Pinpoint the cell where the given text exists, returning its (X, Y) midpoint coordinate. 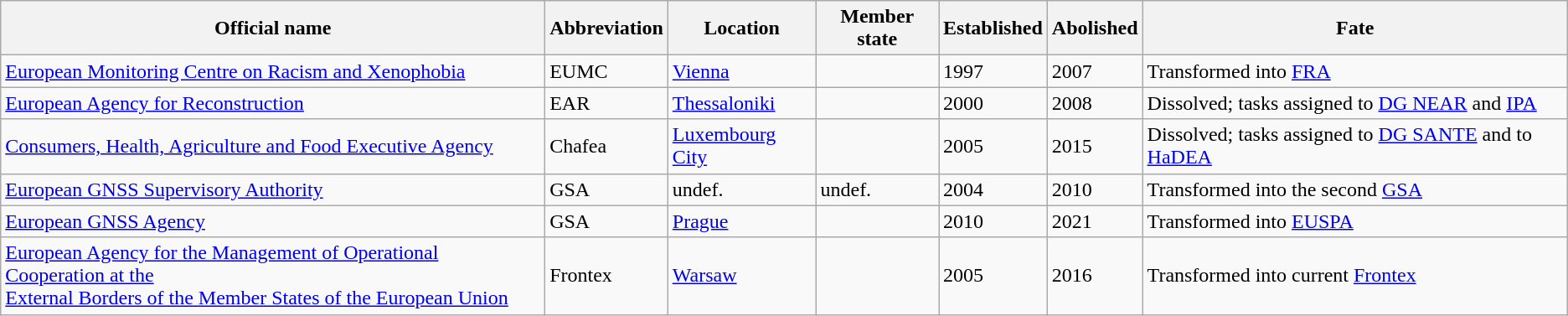
Vienna (742, 71)
Location (742, 28)
European GNSS Supervisory Authority (273, 189)
EAR (606, 103)
Fate (1355, 28)
2008 (1095, 103)
Established (993, 28)
1997 (993, 71)
Dissolved; tasks assigned to DG SANTE and to HaDEA (1355, 146)
Dissolved; tasks assigned to DG NEAR and IPA (1355, 103)
Abbreviation (606, 28)
Abolished (1095, 28)
Frontex (606, 276)
Luxembourg City (742, 146)
Transformed into EUSPA (1355, 221)
Consumers, Health, Agriculture and Food Executive Agency (273, 146)
2000 (993, 103)
Transformed into FRA (1355, 71)
Transformed into current Frontex (1355, 276)
2016 (1095, 276)
European Agency for Reconstruction (273, 103)
European GNSS Agency (273, 221)
Prague (742, 221)
European Agency for the Management of Operational Cooperation at theExternal Borders of the Member States of the European Union (273, 276)
Member state (878, 28)
Chafea (606, 146)
Transformed into the second GSA (1355, 189)
Thessaloniki (742, 103)
2007 (1095, 71)
EUMC (606, 71)
Warsaw (742, 276)
2015 (1095, 146)
2004 (993, 189)
European Monitoring Centre on Racism and Xenophobia (273, 71)
Official name (273, 28)
2021 (1095, 221)
